Determine the (x, y) coordinate at the center of the cell enclosing the given text.  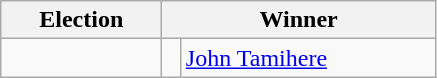
John Tamihere (308, 58)
Election (82, 20)
Winner (299, 20)
